Locate the cell with the specified text and output its [x, y] center coordinate. 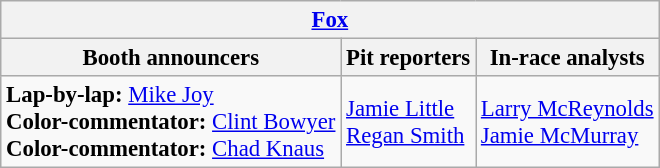
Pit reporters [408, 58]
Jamie LittleRegan Smith [408, 122]
Larry McReynoldsJamie McMurray [568, 122]
Fox [330, 20]
In-race analysts [568, 58]
Booth announcers [171, 58]
Lap-by-lap: Mike JoyColor-commentator: Clint BowyerColor-commentator: Chad Knaus [171, 122]
